Provide the (x, y) coordinate of the cell's center where the given text is located.  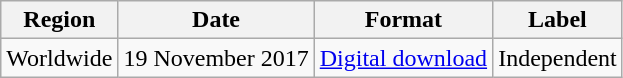
Date (216, 20)
Worldwide (60, 58)
Format (403, 20)
Digital download (403, 58)
Region (60, 20)
Independent (558, 58)
Label (558, 20)
19 November 2017 (216, 58)
